For the text-containing cell, return its midpoint in (X, Y) coordinate format. 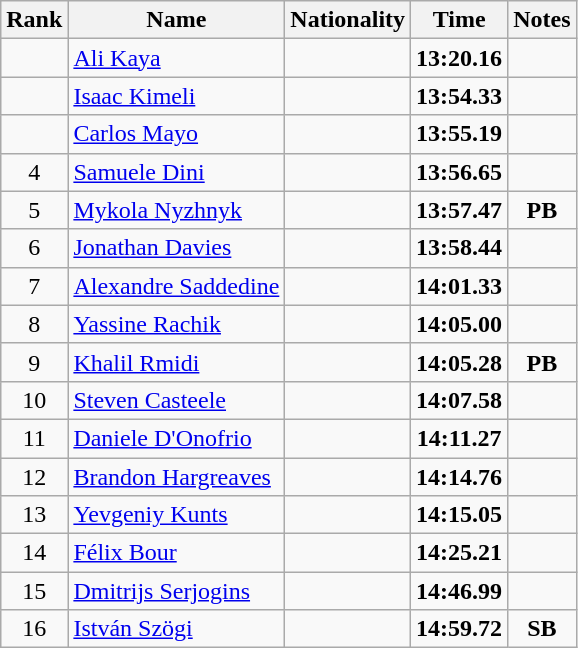
Notes (542, 20)
Steven Casteele (176, 400)
14:25.21 (460, 553)
14 (34, 553)
SB (542, 629)
István Szögi (176, 629)
13:58.44 (460, 248)
Alexandre Saddedine (176, 286)
7 (34, 286)
13:57.47 (460, 210)
5 (34, 210)
Mykola Nyzhnyk (176, 210)
Time (460, 20)
13 (34, 515)
Yassine Rachik (176, 324)
Ali Kaya (176, 58)
14:11.27 (460, 438)
11 (34, 438)
9 (34, 362)
Isaac Kimeli (176, 96)
Brandon Hargreaves (176, 477)
10 (34, 400)
8 (34, 324)
Khalil Rmidi (176, 362)
Samuele Dini (176, 172)
Nationality (348, 20)
13:54.33 (460, 96)
Yevgeniy Kunts (176, 515)
14:14.76 (460, 477)
14:46.99 (460, 591)
Dmitrijs Serjogins (176, 591)
14:05.00 (460, 324)
13:20.16 (460, 58)
Rank (34, 20)
6 (34, 248)
15 (34, 591)
14:05.28 (460, 362)
14:59.72 (460, 629)
Félix Bour (176, 553)
Name (176, 20)
13:55.19 (460, 134)
13:56.65 (460, 172)
Daniele D'Onofrio (176, 438)
12 (34, 477)
4 (34, 172)
Carlos Mayo (176, 134)
14:15.05 (460, 515)
14:01.33 (460, 286)
14:07.58 (460, 400)
16 (34, 629)
Jonathan Davies (176, 248)
